Extract the [x, y] coordinate from the center of the cell holding the provided text.  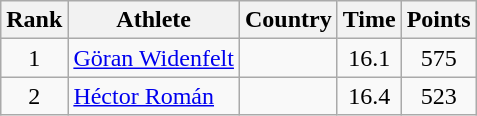
16.4 [369, 96]
Rank [34, 20]
Athlete [154, 20]
Time [369, 20]
Héctor Román [154, 96]
16.1 [369, 58]
Country [288, 20]
575 [438, 58]
1 [34, 58]
523 [438, 96]
Points [438, 20]
Göran Widenfelt [154, 58]
2 [34, 96]
